Scan for the cell matching the given text and deliver its (x, y) coordinate at center. 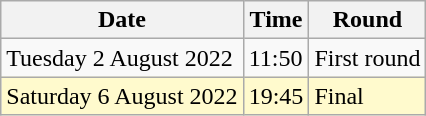
First round (368, 58)
Time (276, 20)
Tuesday 2 August 2022 (122, 58)
Date (122, 20)
Final (368, 96)
Round (368, 20)
Saturday 6 August 2022 (122, 96)
19:45 (276, 96)
11:50 (276, 58)
